Determine the (x, y) coordinate at the center of the cell enclosing the given text.  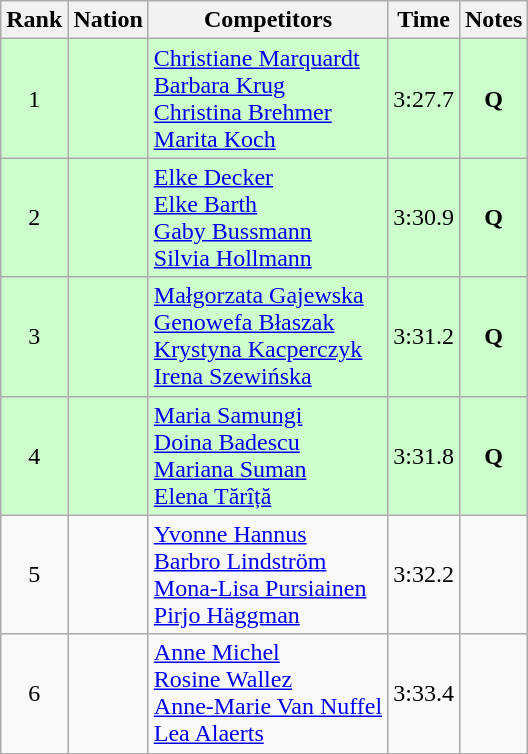
3:31.8 (424, 456)
6 (34, 694)
3:33.4 (424, 694)
Rank (34, 20)
Time (424, 20)
Maria SamungiDoina BadescuMariana SumanElena Tărîță (268, 456)
3:27.7 (424, 98)
2 (34, 218)
Anne MichelRosine WallezAnne-Marie Van NuffelLea Alaerts (268, 694)
Competitors (268, 20)
Yvonne HannusBarbro LindströmMona-Lisa PursiainenPirjo Häggman (268, 574)
Małgorzata GajewskaGenowefa BłaszakKrystyna KacperczykIrena Szewińska (268, 336)
3 (34, 336)
Nation (108, 20)
1 (34, 98)
4 (34, 456)
3:32.2 (424, 574)
Christiane MarquardtBarbara KrugChristina BrehmerMarita Koch (268, 98)
Notes (493, 20)
3:31.2 (424, 336)
3:30.9 (424, 218)
Elke DeckerElke BarthGaby BussmannSilvia Hollmann (268, 218)
5 (34, 574)
